Determine the [x, y] coordinate at the center of the cell enclosing the given text.  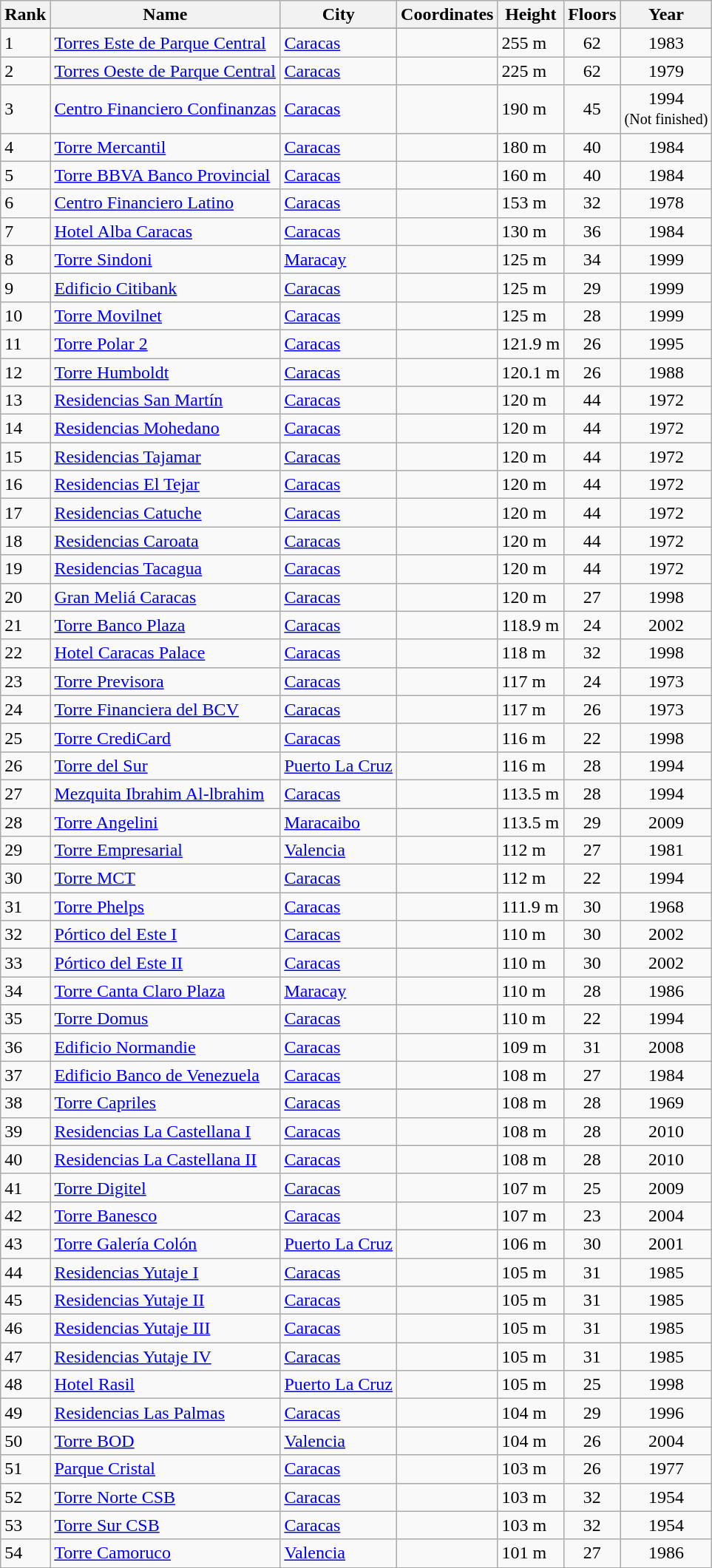
50 [25, 1441]
Torre Previsora [166, 681]
54 [25, 1553]
Torre Capriles [166, 1103]
2008 [666, 1047]
1977 [666, 1469]
106 m [531, 1244]
18 [25, 541]
16 [25, 485]
Parque Cristal [166, 1469]
11 [25, 344]
Torre Camoruco [166, 1553]
180 m [531, 147]
1979 [666, 71]
Torre Financiera del BCV [166, 709]
1995 [666, 344]
Residencias Mohedano [166, 429]
2001 [666, 1244]
14 [25, 429]
Centro Financiero Confinanzas [166, 109]
3 [25, 109]
Torre del Sur [166, 766]
Torre Humboldt [166, 372]
Residencias Yutaje IV [166, 1357]
1981 [666, 851]
Residencias San Martín [166, 400]
120.1 m [531, 372]
Name [166, 15]
Torre Mercantil [166, 147]
Torre MCT [166, 879]
Gran Meliá Caracas [166, 597]
17 [25, 513]
Torre Norte CSB [166, 1497]
41 [25, 1187]
Residencias Tacagua [166, 569]
121.9 m [531, 344]
1983 [666, 43]
53 [25, 1525]
1978 [666, 203]
Rank [25, 15]
Torre BBVA Banco Provincial [166, 175]
Edificio Normandie [166, 1047]
Torre CrediCard [166, 737]
Residencias La Castellana II [166, 1159]
Torre Canta Claro Plaza [166, 991]
118 m [531, 653]
Torre Phelps [166, 907]
2 [25, 71]
Torre Galería Colón [166, 1244]
Torre Movilnet [166, 316]
Residencias Las Palmas [166, 1413]
Residencias El Tejar [166, 485]
43 [25, 1244]
19 [25, 569]
225 m [531, 71]
Floors [592, 15]
Residencias Catuche [166, 513]
49 [25, 1413]
Hotel Caracas Palace [166, 653]
Residencias Yutaje II [166, 1301]
Torre Polar 2 [166, 344]
51 [25, 1469]
Year [666, 15]
1 [25, 43]
153 m [531, 203]
130 m [531, 231]
Hotel Alba Caracas [166, 231]
Torre Angelini [166, 822]
160 m [531, 175]
City [339, 15]
1969 [666, 1103]
Pórtico del Este I [166, 935]
Torre Banesco [166, 1216]
12 [25, 372]
52 [25, 1497]
Torre Banco Plaza [166, 625]
Pórtico del Este II [166, 963]
Torre Sindoni [166, 259]
7 [25, 231]
35 [25, 1019]
42 [25, 1216]
Torres Oeste de Parque Central [166, 71]
Residencias Yutaje I [166, 1272]
Centro Financiero Latino [166, 203]
47 [25, 1357]
48 [25, 1385]
190 m [531, 109]
21 [25, 625]
Mezquita Ibrahim Al-lbrahim [166, 794]
Residencias Tajamar [166, 457]
Residencias Caroata [166, 541]
1968 [666, 907]
101 m [531, 1553]
46 [25, 1329]
Coordinates [447, 15]
9 [25, 287]
109 m [531, 1047]
Torre Sur CSB [166, 1525]
118.9 m [531, 625]
38 [25, 1103]
Torre Domus [166, 1019]
Residencias La Castellana I [166, 1131]
33 [25, 963]
5 [25, 175]
Torre BOD [166, 1441]
Height [531, 15]
Torres Este de Parque Central [166, 43]
6 [25, 203]
255 m [531, 43]
1994(Not finished) [666, 109]
Torre Empresarial [166, 851]
13 [25, 400]
Residencias Yutaje III [166, 1329]
39 [25, 1131]
20 [25, 597]
111.9 m [531, 907]
8 [25, 259]
10 [25, 316]
Maracaibo [339, 822]
Hotel Rasil [166, 1385]
37 [25, 1075]
4 [25, 147]
15 [25, 457]
Edificio Banco de Venezuela [166, 1075]
Edificio Citibank [166, 287]
Torre Digitel [166, 1187]
1988 [666, 372]
1996 [666, 1413]
